From the cell containing the given text, extract its center point as [X, Y] coordinate. 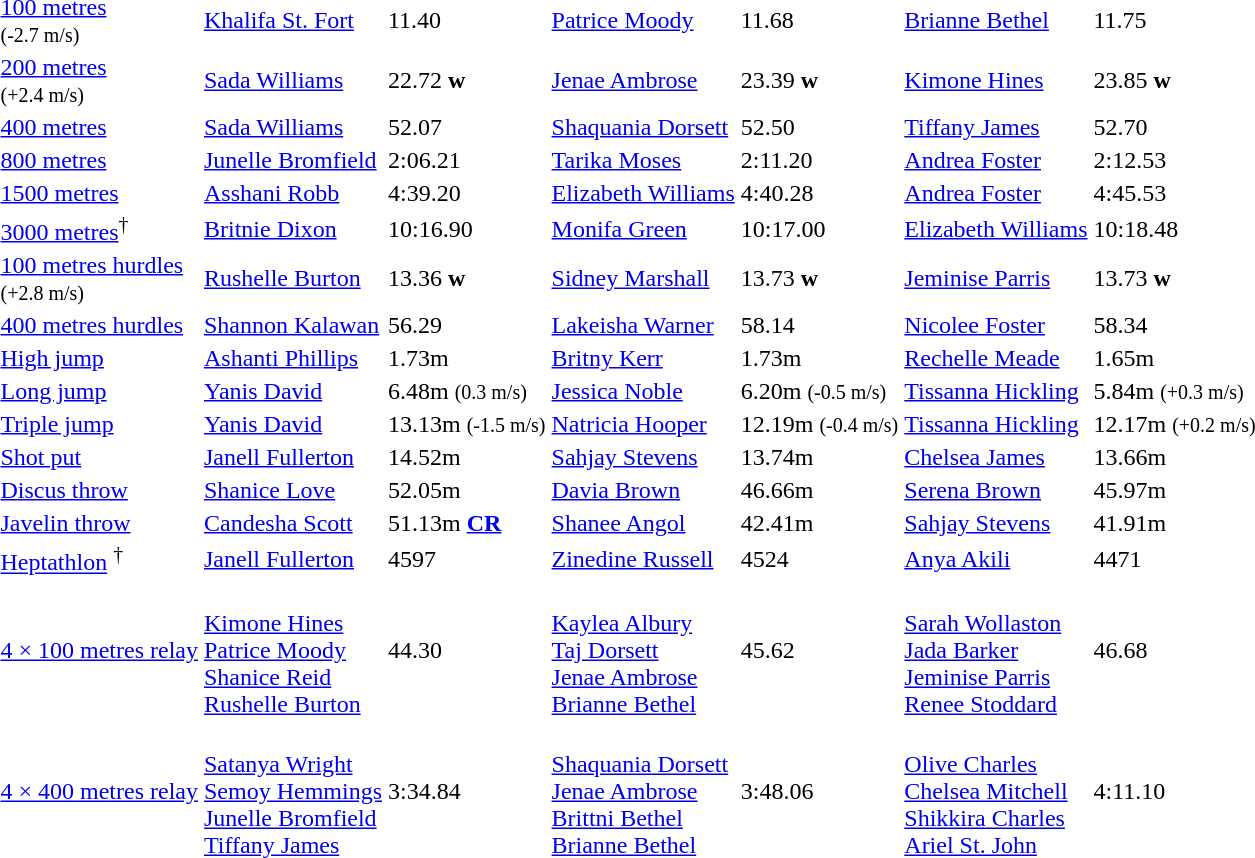
Junelle Bromfield [292, 160]
Kimone Hines [996, 80]
58.14 [820, 325]
2:11.20 [820, 160]
Ashanti Phillips [292, 358]
Nicolee Foster [996, 325]
6.48m (0.3 m/s) [466, 391]
Shanee Angol [643, 523]
42.41m [820, 523]
Candesha Scott [292, 523]
Britnie Dixon [292, 229]
4:39.20 [466, 193]
4597 [466, 559]
Natricia Hooper [643, 424]
Serena Brown [996, 490]
45.62 [820, 650]
14.52m [466, 457]
13.74m [820, 457]
22.72 w [466, 80]
Davia Brown [643, 490]
Anya Akili [996, 559]
13.13m (-1.5 m/s) [466, 424]
52.50 [820, 127]
Rechelle Meade [996, 358]
10:17.00 [820, 229]
52.07 [466, 127]
51.13m CR [466, 523]
Monifa Green [643, 229]
13.73 w [820, 278]
Lakeisha Warner [643, 325]
23.39 w [820, 80]
Shannon Kalawan [292, 325]
56.29 [466, 325]
Kaylea AlburyTaj DorsettJenae AmbroseBrianne Bethel [643, 650]
46.66m [820, 490]
2:06.21 [466, 160]
4524 [820, 559]
Tarika Moses [643, 160]
Kimone HinesPatrice MoodyShanice ReidRushelle Burton [292, 650]
13.36 w [466, 278]
Sarah WollastonJada BarkerJeminise ParrisRenee Stoddard [996, 650]
44.30 [466, 650]
Britny Kerr [643, 358]
Asshani Robb [292, 193]
Jenae Ambrose [643, 80]
Zinedine Russell [643, 559]
Shanice Love [292, 490]
4:40.28 [820, 193]
12.19m (-0.4 m/s) [820, 424]
Sidney Marshall [643, 278]
Tiffany James [996, 127]
Jeminise Parris [996, 278]
Jessica Noble [643, 391]
52.05m [466, 490]
10:16.90 [466, 229]
Chelsea James [996, 457]
Shaquania Dorsett [643, 127]
Rushelle Burton [292, 278]
6.20m (-0.5 m/s) [820, 391]
